From the cell containing the given text, extract its center point as (X, Y) coordinate. 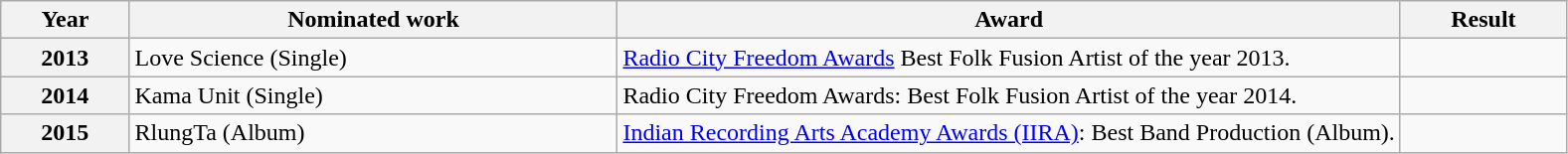
Kama Unit (Single) (374, 95)
Result (1483, 20)
2015 (66, 133)
RlungTa (Album) (374, 133)
Indian Recording Arts Academy Awards (IIRA): Best Band Production (Album). (1008, 133)
Award (1008, 20)
Year (66, 20)
Radio City Freedom Awards Best Folk Fusion Artist of the year 2013. (1008, 58)
Radio City Freedom Awards: Best Folk Fusion Artist of the year 2014. (1008, 95)
Love Science (Single) (374, 58)
2014 (66, 95)
Nominated work (374, 20)
2013 (66, 58)
